From the cell containing the given text, extract its center point as (X, Y) coordinate. 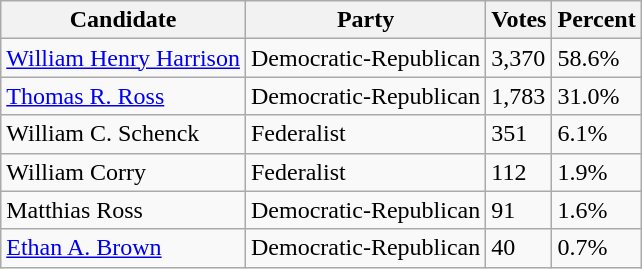
Matthias Ross (124, 210)
Votes (519, 20)
1,783 (519, 96)
Percent (596, 20)
6.1% (596, 134)
91 (519, 210)
3,370 (519, 58)
Thomas R. Ross (124, 96)
Party (365, 20)
351 (519, 134)
William C. Schenck (124, 134)
William Corry (124, 172)
1.9% (596, 172)
58.6% (596, 58)
1.6% (596, 210)
112 (519, 172)
40 (519, 248)
Candidate (124, 20)
0.7% (596, 248)
Ethan A. Brown (124, 248)
31.0% (596, 96)
William Henry Harrison (124, 58)
